For the text-containing cell, return its midpoint in (x, y) coordinate format. 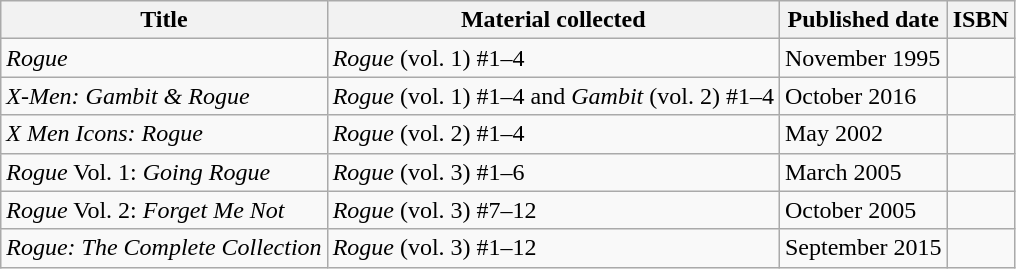
X-Men: Gambit & Rogue (164, 96)
Published date (863, 20)
Rogue Vol. 2: Forget Me Not (164, 210)
Material collected (553, 20)
Rogue (vol. 1) #1–4 (553, 58)
September 2015 (863, 248)
November 1995 (863, 58)
Rogue (vol. 1) #1–4 and Gambit (vol. 2) #1–4 (553, 96)
Rogue (vol. 2) #1–4 (553, 134)
X Men Icons: Rogue (164, 134)
Rogue (vol. 3) #1–12 (553, 248)
Title (164, 20)
Rogue Vol. 1: Going Rogue (164, 172)
Rogue (vol. 3) #1–6 (553, 172)
ISBN (980, 20)
May 2002 (863, 134)
Rogue: The Complete Collection (164, 248)
October 2016 (863, 96)
Rogue (164, 58)
Rogue (vol. 3) #7–12 (553, 210)
March 2005 (863, 172)
October 2005 (863, 210)
